Provide the [X, Y] coordinate of the cell's center where the given text is located.  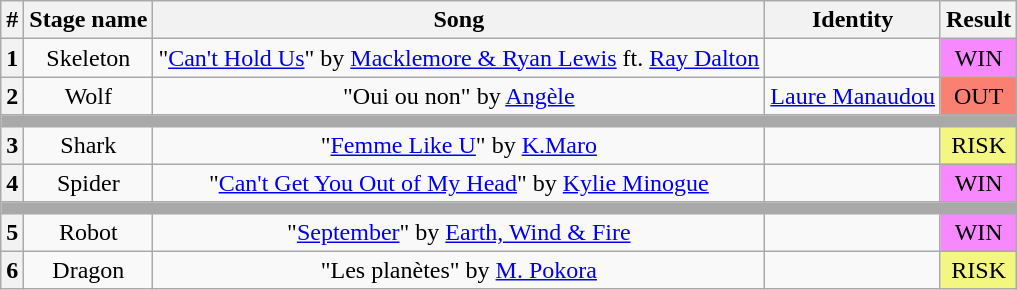
Laure Manaudou [853, 96]
Robot [88, 232]
6 [12, 270]
2 [12, 96]
Stage name [88, 20]
5 [12, 232]
Shark [88, 145]
# [12, 20]
4 [12, 183]
Wolf [88, 96]
Skeleton [88, 58]
Dragon [88, 270]
"Femme Like U" by K.Maro [459, 145]
"September" by Earth, Wind & Fire [459, 232]
Identity [853, 20]
1 [12, 58]
"Can't Get You Out of My Head" by Kylie Minogue [459, 183]
Song [459, 20]
Result [978, 20]
Spider [88, 183]
"Oui ou non" by Angèle [459, 96]
"Can't Hold Us" by Macklemore & Ryan Lewis ft. Ray Dalton [459, 58]
3 [12, 145]
"Les planètes" by M. Pokora [459, 270]
OUT [978, 96]
